Detect which cell encompasses the target text, then output its [X, Y] center coordinate. 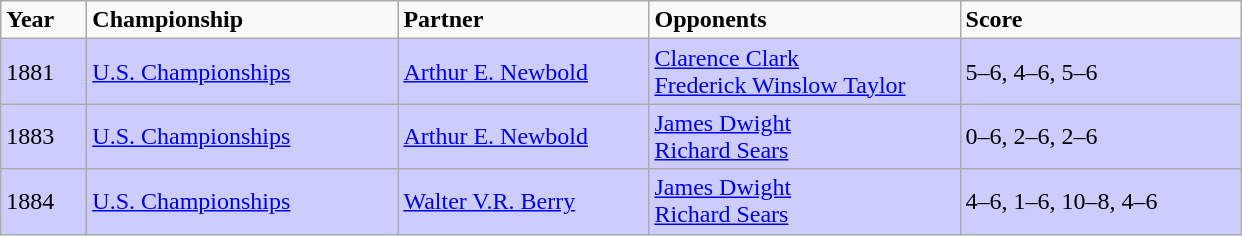
1881 [44, 72]
1884 [44, 202]
Walter V.R. Berry [524, 202]
0–6, 2–6, 2–6 [1100, 136]
Score [1100, 20]
Clarence Clark Frederick Winslow Taylor [804, 72]
Year [44, 20]
Partner [524, 20]
Opponents [804, 20]
5–6, 4–6, 5–6 [1100, 72]
Championship [242, 20]
4–6, 1–6, 10–8, 4–6 [1100, 202]
1883 [44, 136]
